Identify which cell holds the provided text, then report its [x, y] central coordinate. 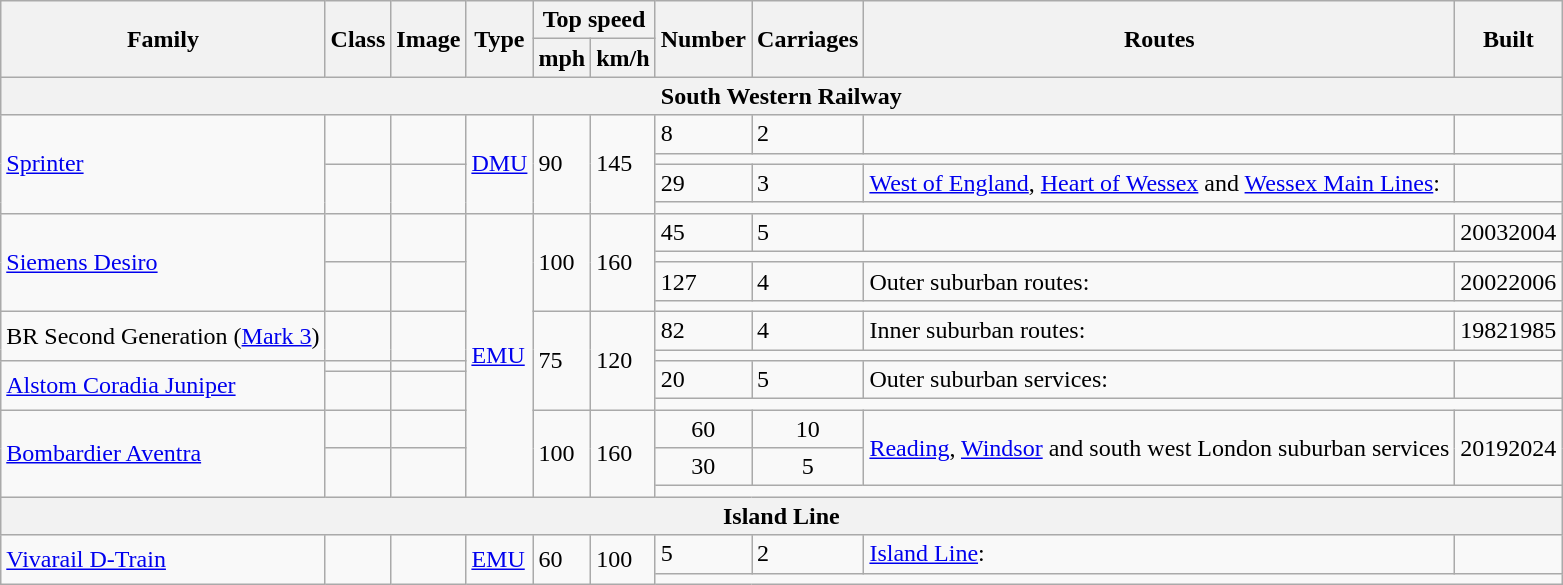
DMU [500, 164]
km/h [623, 58]
Outer suburban services: [1160, 380]
20192024 [1508, 448]
Carriages [808, 39]
30 [703, 467]
South Western Railway [782, 96]
10 [808, 429]
Siemens Desiro [163, 262]
Family [163, 39]
Outer suburban routes: [1160, 281]
Type [500, 39]
20 [703, 380]
Island Line: [1160, 554]
Sprinter [163, 164]
Image [428, 39]
Inner suburban routes: [1160, 330]
mph [562, 58]
145 [623, 164]
82 [703, 330]
Reading, Windsor and south west London suburban services [1160, 448]
19821985 [1508, 330]
Island Line [782, 516]
Number [703, 39]
Vivarail D-Train [163, 560]
8 [703, 134]
BR Second Generation (Mark 3) [163, 336]
Top speed [594, 20]
Routes [1160, 39]
West of England, Heart of Wessex and Wessex Main Lines: [1160, 183]
90 [562, 164]
3 [808, 183]
20022006 [1508, 281]
Built [1508, 39]
45 [703, 232]
120 [623, 360]
127 [703, 281]
Class [358, 39]
Bombardier Aventra [163, 454]
75 [562, 360]
20032004 [1508, 232]
Alstom Coradia Juniper [163, 386]
29 [703, 183]
